Identify which cell holds the provided text, then report its [X, Y] central coordinate. 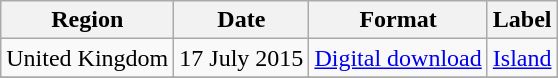
Format [398, 20]
United Kingdom [88, 58]
Date [242, 20]
Island [522, 58]
Label [522, 20]
Digital download [398, 58]
17 July 2015 [242, 58]
Region [88, 20]
